Find where the given text appears and provide that cell's center as (x, y) coordinate. 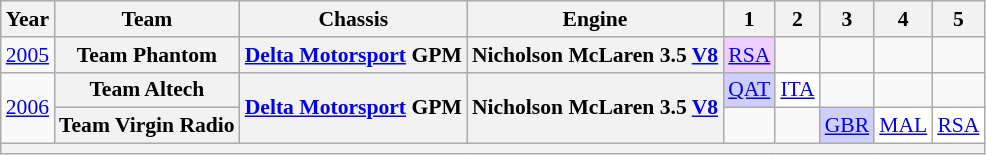
Year (28, 19)
4 (903, 19)
Chassis (354, 19)
Engine (595, 19)
GBR (848, 126)
Team (147, 19)
2005 (28, 55)
Team Altech (147, 90)
MAL (903, 126)
3 (848, 19)
2 (797, 19)
5 (958, 19)
Team Virgin Radio (147, 126)
2006 (28, 108)
1 (749, 19)
ITA (797, 90)
Team Phantom (147, 55)
QAT (749, 90)
